Identify which cell holds the provided text, then report its (x, y) central coordinate. 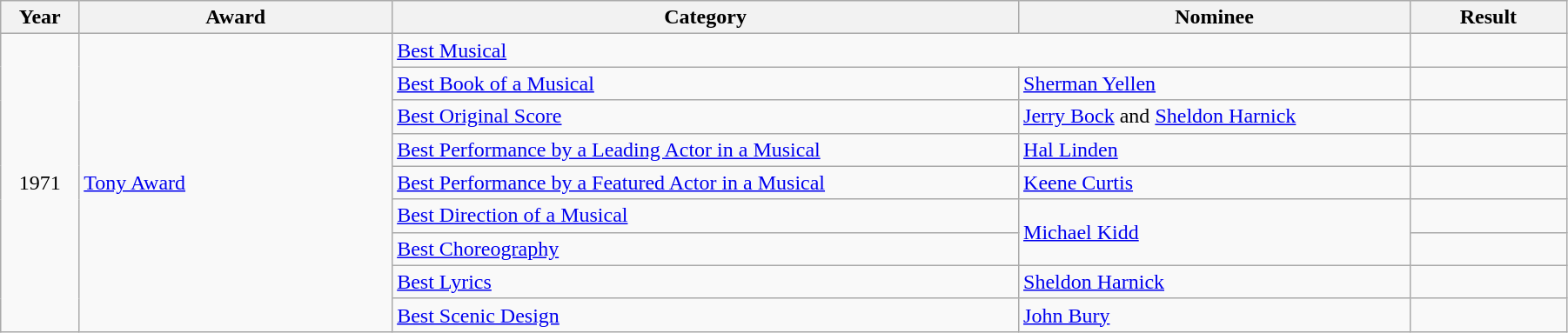
Best Lyrics (706, 282)
John Bury (1215, 315)
Best Performance by a Featured Actor in a Musical (706, 183)
Jerry Bock and Sheldon Harnick (1215, 117)
Best Performance by a Leading Actor in a Musical (706, 150)
Hal Linden (1215, 150)
Sheldon Harnick (1215, 282)
Result (1488, 17)
Year (40, 17)
Best Choreography (706, 249)
Michael Kidd (1215, 232)
Best Musical (901, 50)
Best Original Score (706, 117)
Best Book of a Musical (706, 83)
Award (236, 17)
Best Scenic Design (706, 315)
Keene Curtis (1215, 183)
1971 (40, 183)
Sherman Yellen (1215, 83)
Tony Award (236, 183)
Nominee (1215, 17)
Best Direction of a Musical (706, 216)
Category (706, 17)
